Scan for the cell matching the given text and deliver its [X, Y] coordinate at center. 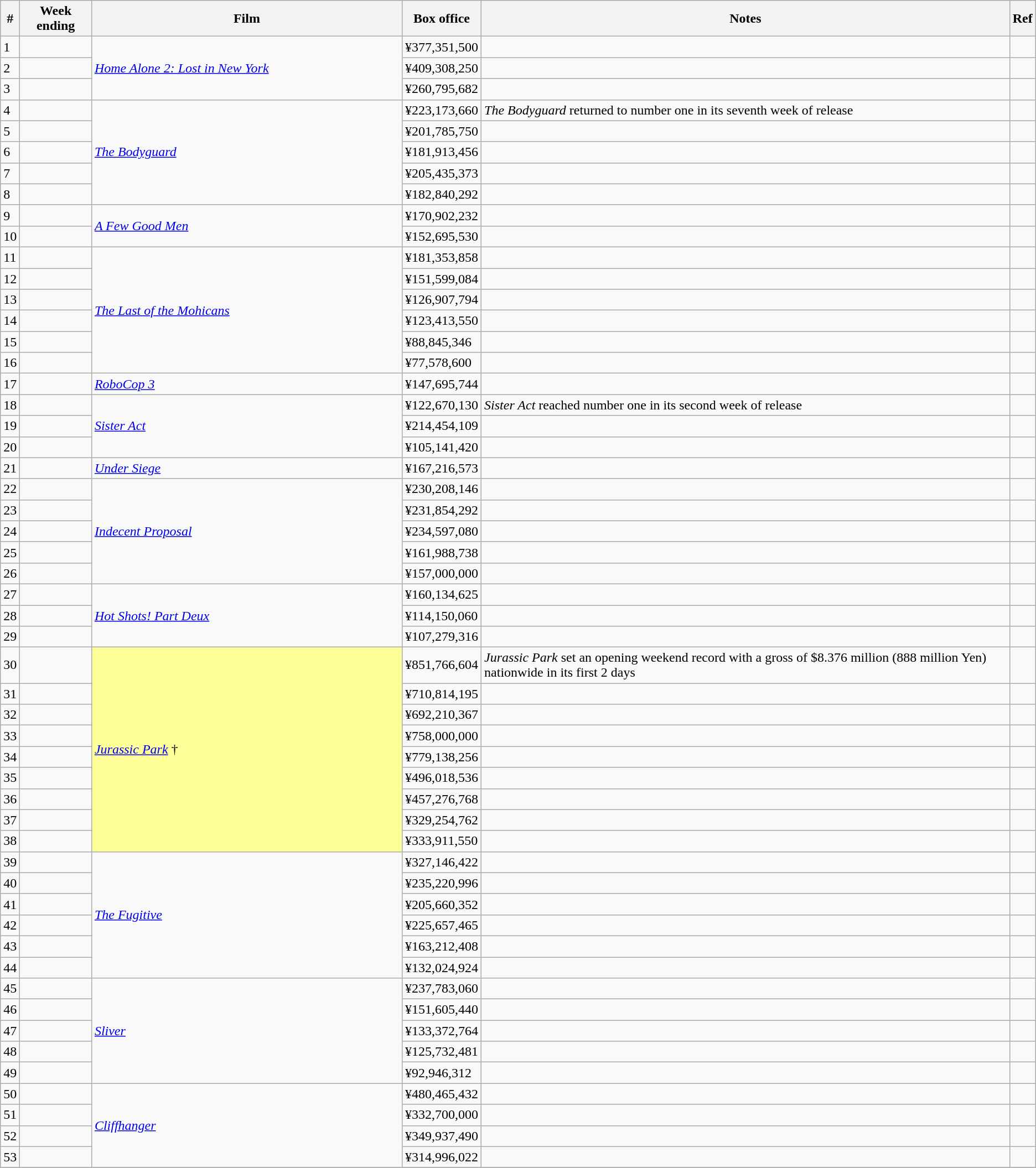
¥105,141,420 [442, 447]
The Fugitive [247, 915]
Box office [442, 19]
41 [10, 904]
Home Alone 2: Lost in New York [247, 68]
9 [10, 215]
¥377,351,500 [442, 47]
¥182,840,292 [442, 194]
30 [10, 665]
5 [10, 131]
A Few Good Men [247, 226]
Sister Act reached number one in its second week of release [746, 405]
¥260,795,682 [442, 89]
Ref [1023, 19]
¥327,146,422 [442, 862]
¥161,988,738 [442, 552]
49 [10, 1073]
39 [10, 862]
The Last of the Mohicans [247, 310]
Indecent Proposal [247, 531]
51 [10, 1115]
40 [10, 883]
38 [10, 841]
RoboCop 3 [247, 384]
14 [10, 321]
¥167,216,573 [442, 468]
¥147,695,744 [442, 384]
2 [10, 68]
20 [10, 447]
Hot Shots! Part Deux [247, 615]
6 [10, 152]
15 [10, 342]
¥223,173,660 [442, 110]
4 [10, 110]
¥77,578,600 [442, 363]
42 [10, 925]
50 [10, 1094]
37 [10, 820]
17 [10, 384]
48 [10, 1052]
¥205,660,352 [442, 904]
3 [10, 89]
¥710,814,195 [442, 694]
¥126,907,794 [442, 300]
¥480,465,432 [442, 1094]
8 [10, 194]
25 [10, 552]
¥152,695,530 [442, 236]
¥457,276,768 [442, 799]
Week ending [56, 19]
The Bodyguard returned to number one in its seventh week of release [746, 110]
¥329,254,762 [442, 820]
Jurassic Park set an opening weekend record with a gross of $8.376 million (888 million Yen) nationwide in its first 2 days [746, 665]
36 [10, 799]
27 [10, 594]
¥107,279,316 [442, 637]
1 [10, 47]
¥205,435,373 [442, 173]
35 [10, 778]
Film [247, 19]
24 [10, 531]
# [10, 19]
¥409,308,250 [442, 68]
¥125,732,481 [442, 1052]
13 [10, 300]
¥163,212,408 [442, 946]
¥151,599,084 [442, 278]
34 [10, 757]
¥214,454,109 [442, 426]
31 [10, 694]
26 [10, 573]
¥170,902,232 [442, 215]
22 [10, 489]
47 [10, 1031]
¥225,657,465 [442, 925]
¥314,996,022 [442, 1157]
Notes [746, 19]
¥201,785,750 [442, 131]
16 [10, 363]
¥181,353,858 [442, 257]
45 [10, 989]
¥234,597,080 [442, 531]
Under Siege [247, 468]
11 [10, 257]
Jurassic Park † [247, 750]
¥230,208,146 [442, 489]
¥88,845,346 [442, 342]
¥779,138,256 [442, 757]
¥333,911,550 [442, 841]
53 [10, 1157]
7 [10, 173]
¥122,670,130 [442, 405]
28 [10, 616]
44 [10, 968]
Sliver [247, 1031]
¥132,024,924 [442, 968]
¥157,000,000 [442, 573]
¥133,372,764 [442, 1031]
12 [10, 278]
¥851,766,604 [442, 665]
46 [10, 1010]
¥235,220,996 [442, 883]
19 [10, 426]
¥181,913,456 [442, 152]
¥349,937,490 [442, 1136]
¥231,854,292 [442, 510]
¥92,946,312 [442, 1073]
18 [10, 405]
29 [10, 637]
¥114,150,060 [442, 616]
¥160,134,625 [442, 594]
33 [10, 736]
¥496,018,536 [442, 778]
¥758,000,000 [442, 736]
32 [10, 715]
¥123,413,550 [442, 321]
43 [10, 946]
21 [10, 468]
¥692,210,367 [442, 715]
52 [10, 1136]
Cliffhanger [247, 1125]
¥237,783,060 [442, 989]
Sister Act [247, 426]
¥332,700,000 [442, 1115]
¥151,605,440 [442, 1010]
10 [10, 236]
23 [10, 510]
The Bodyguard [247, 152]
